Return (x, y) of the center of cell containing provided text 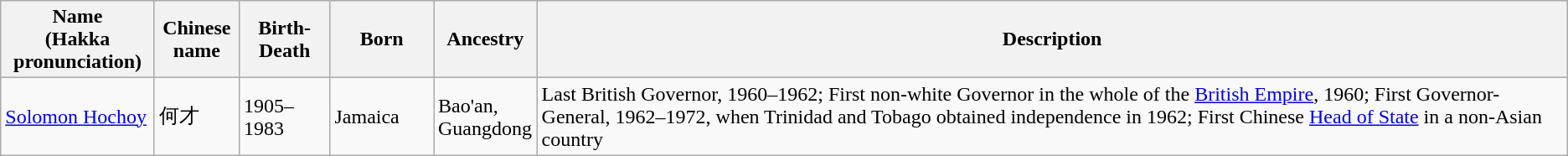
Bao'an, Guangdong (486, 117)
Description (1052, 39)
Jamaica (382, 117)
Chinese name (196, 39)
Birth-Death (285, 39)
Solomon Hochoy (78, 117)
Born (382, 39)
Name(Hakka pronunciation) (78, 39)
Ancestry (486, 39)
1905–1983 (285, 117)
何才 (196, 117)
